Return [x, y] of the center of cell containing provided text 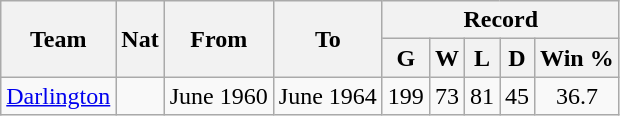
From [218, 39]
G [406, 58]
199 [406, 96]
Team [58, 39]
June 1964 [328, 96]
June 1960 [218, 96]
W [446, 58]
To [328, 39]
Darlington [58, 96]
36.7 [578, 96]
73 [446, 96]
Nat [140, 39]
D [518, 58]
81 [482, 96]
L [482, 58]
Win % [578, 58]
45 [518, 96]
Record [500, 20]
